From the cell containing the given text, extract its center point as (x, y) coordinate. 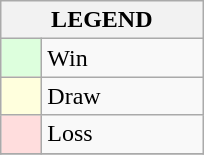
Win (122, 58)
Loss (122, 134)
Draw (122, 96)
LEGEND (102, 20)
